Scan for the cell matching the given text and deliver its [X, Y] coordinate at center. 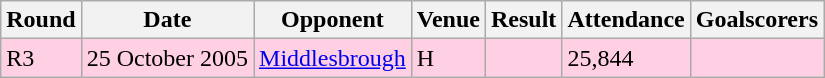
Attendance [626, 20]
Result [523, 20]
H [448, 58]
Middlesbrough [333, 58]
R3 [41, 58]
Date [167, 20]
Goalscorers [756, 20]
25 October 2005 [167, 58]
Venue [448, 20]
Opponent [333, 20]
Round [41, 20]
25,844 [626, 58]
